Capture the cell that displays the provided text and extract its (X, Y) central coordinate. 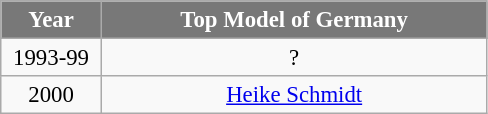
Top Model of Germany (294, 20)
1993-99 (52, 58)
? (294, 58)
Heike Schmidt (294, 95)
Year (52, 20)
2000 (52, 95)
